Capture the cell that displays the provided text and extract its (x, y) central coordinate. 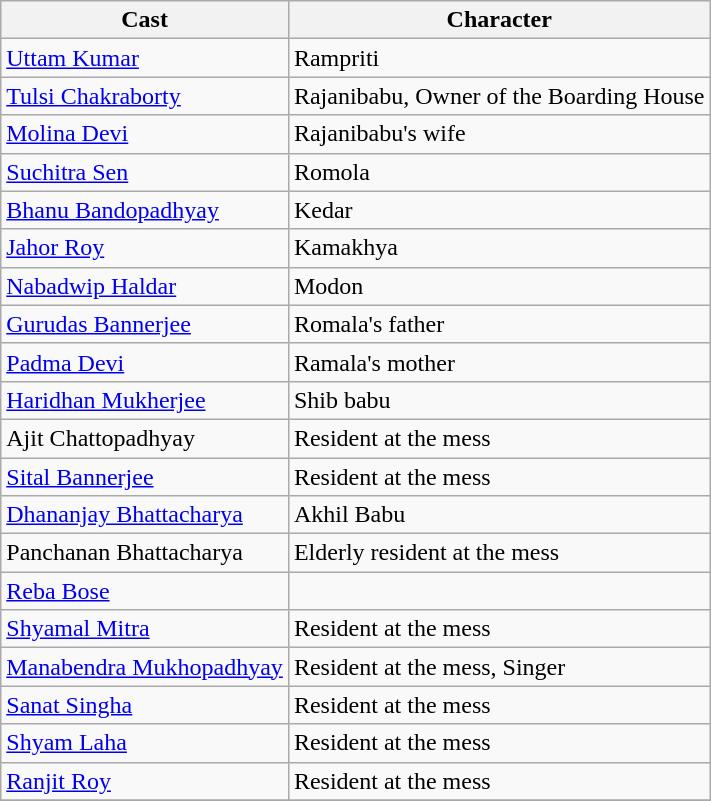
Tulsi Chakraborty (145, 96)
Romola (499, 172)
Sital Bannerjee (145, 477)
Ramala's mother (499, 362)
Rajanibabu, Owner of the Boarding House (499, 96)
Bhanu Bandopadhyay (145, 210)
Sanat Singha (145, 705)
Kedar (499, 210)
Elderly resident at the mess (499, 553)
Kamakhya (499, 248)
Haridhan Mukherjee (145, 400)
Reba Bose (145, 591)
Cast (145, 20)
Jahor Roy (145, 248)
Modon (499, 286)
Rampriti (499, 58)
Manabendra Mukhopadhyay (145, 667)
Rajanibabu's wife (499, 134)
Suchitra Sen (145, 172)
Akhil Babu (499, 515)
Character (499, 20)
Shyamal Mitra (145, 629)
Romala's father (499, 324)
Padma Devi (145, 362)
Resident at the mess, Singer (499, 667)
Nabadwip Haldar (145, 286)
Uttam Kumar (145, 58)
Gurudas Bannerjee (145, 324)
Shib babu (499, 400)
Panchanan Bhattacharya (145, 553)
Dhananjay Bhattacharya (145, 515)
Ranjit Roy (145, 781)
Molina Devi (145, 134)
Ajit Chattopadhyay (145, 438)
Shyam Laha (145, 743)
